For the text-containing cell, return its midpoint in (x, y) coordinate format. 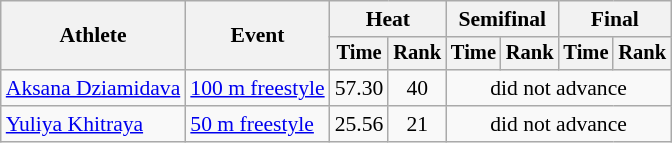
Heat (388, 19)
21 (417, 124)
40 (417, 88)
Event (257, 36)
57.30 (360, 88)
Semifinal (502, 19)
Final (614, 19)
Aksana Dziamidava (94, 88)
100 m freestyle (257, 88)
25.56 (360, 124)
50 m freestyle (257, 124)
Yuliya Khitraya (94, 124)
Athlete (94, 36)
